Scan for the cell matching the given text and deliver its [x, y] coordinate at center. 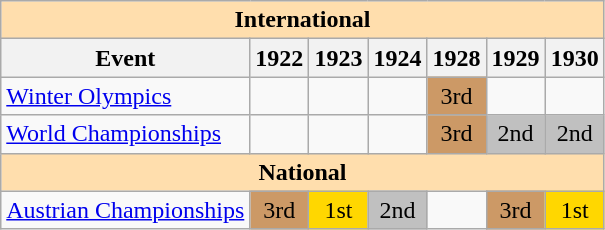
1923 [338, 58]
International [302, 20]
National [302, 172]
1930 [574, 58]
1924 [398, 58]
World Championships [126, 134]
Event [126, 58]
Winter Olympics [126, 96]
Austrian Championships [126, 210]
1929 [516, 58]
1922 [280, 58]
1928 [456, 58]
